Return (x, y) of the center of cell containing provided text 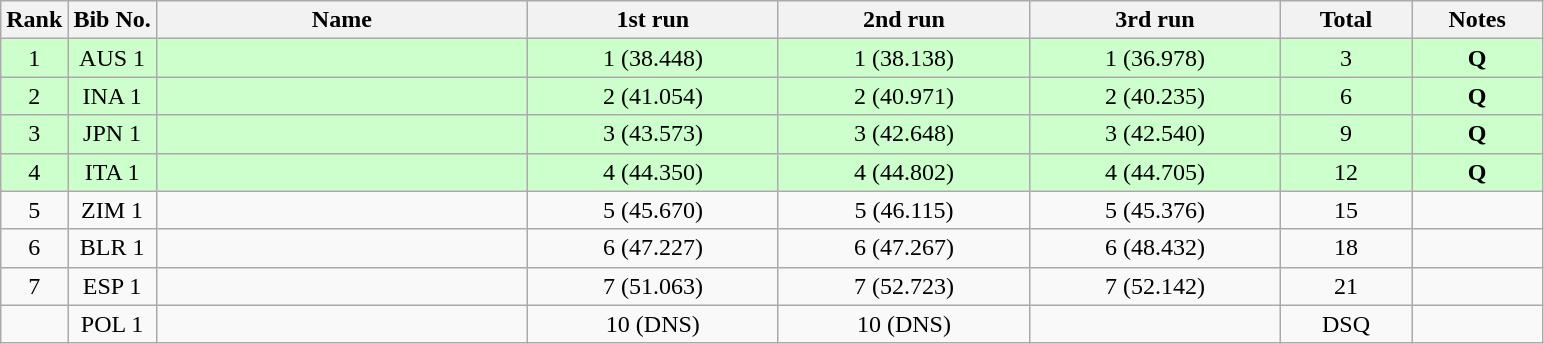
4 (44.802) (904, 172)
1st run (652, 20)
6 (47.227) (652, 248)
5 (45.376) (1154, 210)
21 (1346, 286)
1 (38.138) (904, 58)
12 (1346, 172)
4 (34, 172)
Notes (1478, 20)
BLR 1 (112, 248)
7 (51.063) (652, 286)
5 (45.670) (652, 210)
AUS 1 (112, 58)
3 (43.573) (652, 134)
4 (44.705) (1154, 172)
6 (47.267) (904, 248)
15 (1346, 210)
9 (1346, 134)
ESP 1 (112, 286)
1 (36.978) (1154, 58)
Rank (34, 20)
Bib No. (112, 20)
7 (34, 286)
ZIM 1 (112, 210)
3 (42.540) (1154, 134)
4 (44.350) (652, 172)
Name (342, 20)
5 (34, 210)
18 (1346, 248)
POL 1 (112, 324)
JPN 1 (112, 134)
7 (52.142) (1154, 286)
Total (1346, 20)
2 (40.235) (1154, 96)
DSQ (1346, 324)
3 (42.648) (904, 134)
2 (40.971) (904, 96)
7 (52.723) (904, 286)
2nd run (904, 20)
2 (41.054) (652, 96)
5 (46.115) (904, 210)
1 (34, 58)
6 (48.432) (1154, 248)
1 (38.448) (652, 58)
ITA 1 (112, 172)
INA 1 (112, 96)
2 (34, 96)
3rd run (1154, 20)
